Extract the [x, y] coordinate from the center of the cell holding the provided text.  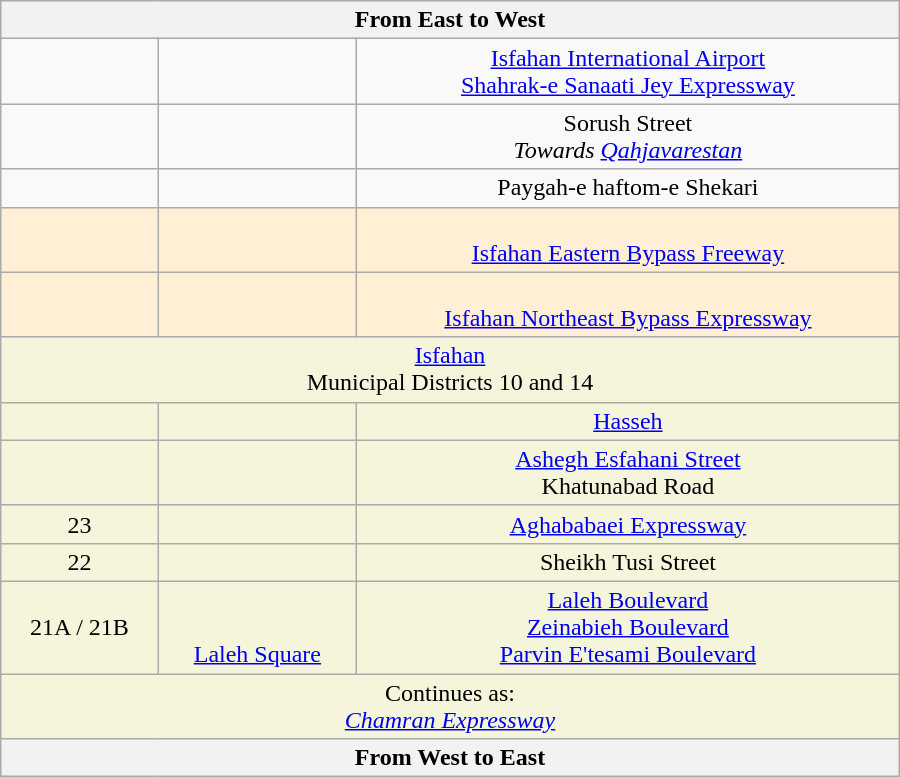
Aghababaei Expressway [628, 524]
From West to East [450, 758]
21A / 21B [80, 627]
Isfahan Municipal Districts 10 and 14 [450, 370]
22 [80, 562]
Sorush StreetTowards Qahjavarestan [628, 136]
Laleh Boulevard Zeinabieh Boulevard Parvin E'tesami Boulevard [628, 627]
Paygah-e haftom-e Shekari [628, 188]
Hasseh [628, 421]
Continues as: Chamran Expressway [450, 706]
Sheikh Tusi Street [628, 562]
Isfahan Northeast Bypass Expressway [628, 304]
Laleh Square [257, 627]
Ashegh Esfahani Street Khatunabad Road [628, 472]
Isfahan Eastern Bypass Freeway [628, 240]
Isfahan International Airport Shahrak-e Sanaati Jey Expressway [628, 72]
23 [80, 524]
From East to West [450, 20]
